Identify which cell holds the provided text, then report its (x, y) central coordinate. 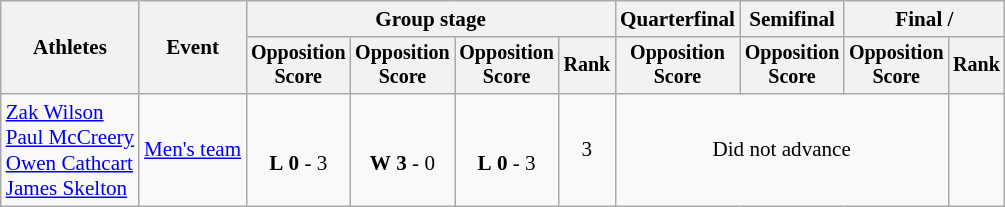
W 3 - 0 (402, 150)
Final / (924, 18)
Did not advance (782, 150)
Men's team (192, 150)
Event (192, 48)
Zak Wilson Paul McCreery Owen Cathcart James Skelton (70, 150)
Athletes (70, 48)
Group stage (430, 18)
Quarterfinal (678, 18)
3 (587, 150)
Semifinal (792, 18)
